Identify which cell holds the provided text, then report its [X, Y] central coordinate. 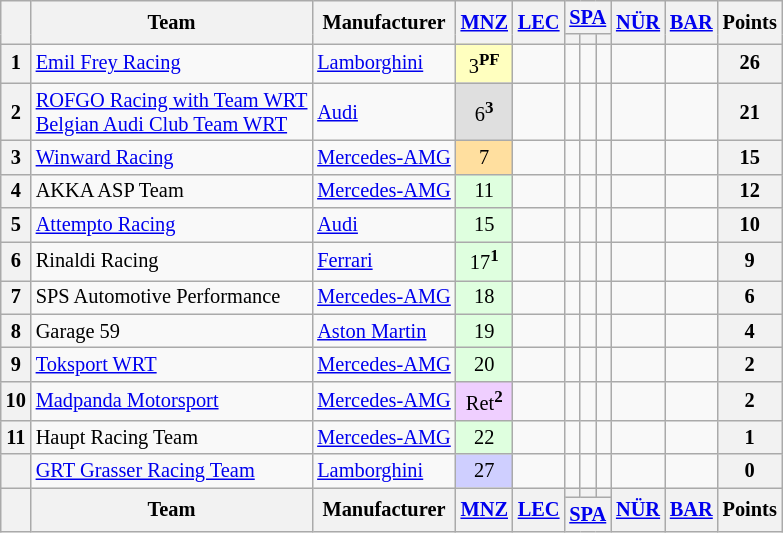
Haupt Racing Team [172, 437]
Attempto Racing [172, 225]
27 [484, 471]
GRT Grasser Racing Team [172, 471]
Winward Racing [172, 157]
Madpanda Motorsport [172, 400]
21 [750, 112]
20 [484, 365]
SPS Automotive Performance [172, 297]
22 [484, 437]
18 [484, 297]
AKKA ASP Team [172, 191]
12 [750, 191]
63 [484, 112]
Aston Martin [384, 331]
Rinaldi Racing [172, 260]
0 [750, 471]
Ferrari [384, 260]
Garage 59 [172, 331]
5 [16, 225]
171 [484, 260]
Emil Frey Racing [172, 64]
3 [16, 157]
ROFGO Racing with Team WRT Belgian Audi Club Team WRT [172, 112]
Ret2 [484, 400]
Toksport WRT [172, 365]
26 [750, 64]
19 [484, 331]
3PF [484, 64]
8 [16, 331]
